Provide the (x, y) coordinate of the cell's center where the given text is located.  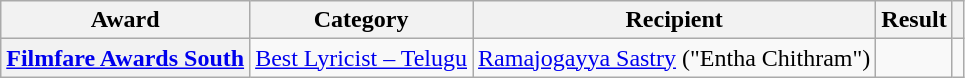
Filmfare Awards South (126, 58)
Result (914, 20)
Ramajogayya Sastry ("Entha Chithram") (674, 58)
Category (362, 20)
Award (126, 20)
Recipient (674, 20)
Best Lyricist – Telugu (362, 58)
